Locate the cell with the specified text and output its [X, Y] center coordinate. 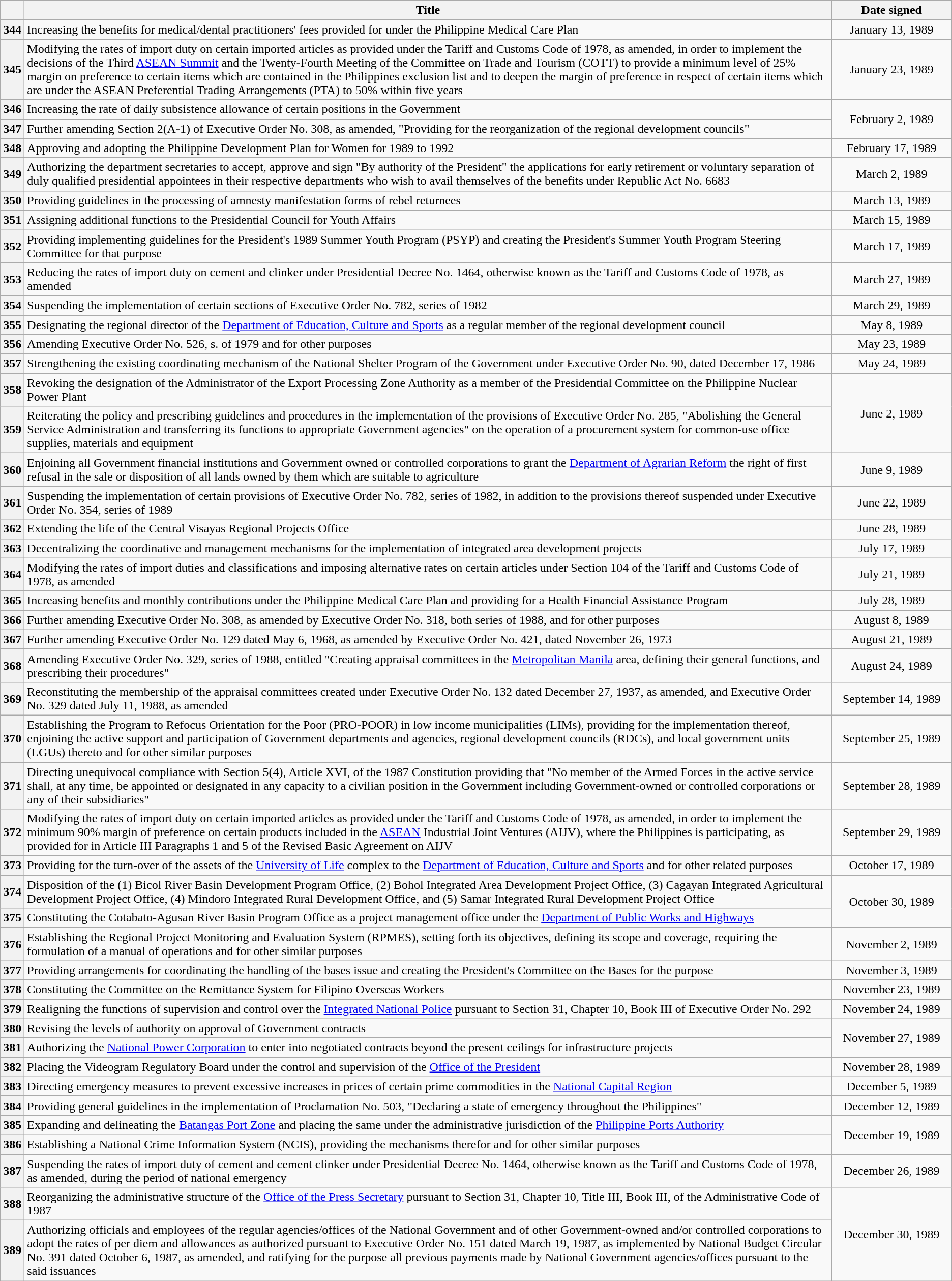
Decentralizing the coordinative and management mechanisms for the implementation of integrated area development projects [428, 548]
364 [12, 575]
December 12, 1989 [891, 1106]
January 23, 1989 [891, 69]
363 [12, 548]
February 2, 1989 [891, 119]
September 29, 1989 [891, 832]
March 27, 1989 [891, 279]
November 23, 1989 [891, 990]
345 [12, 69]
February 17, 1989 [891, 148]
Providing guidelines in the processing of amnesty manifestation forms of rebel returnees [428, 200]
370 [12, 738]
March 17, 1989 [891, 246]
August 21, 1989 [891, 639]
388 [12, 1204]
Placing the Videogram Regulatory Board under the control and supervision of the Office of the President [428, 1067]
September 25, 1989 [891, 738]
Revising the levels of authority on approval of Government contracts [428, 1028]
Expanding and delineating the Batangas Port Zone and placing the same under the administrative jurisdiction of the Philippine Ports Authority [428, 1125]
354 [12, 305]
Amending Executive Order No. 526, s. of 1979 and for other purposes [428, 344]
August 24, 1989 [891, 665]
Designating the regional director of the Department of Education, Culture and Sports as a regular member of the regional development council [428, 325]
November 28, 1989 [891, 1067]
Further amending Executive Order No. 129 dated May 6, 1968, as amended by Executive Order No. 421, dated November 26, 1973 [428, 639]
May 23, 1989 [891, 344]
Constituting the Committee on the Remittance System for Filipino Overseas Workers [428, 990]
369 [12, 699]
367 [12, 639]
361 [12, 502]
June 9, 1989 [891, 470]
386 [12, 1144]
Suspending the implementation of certain sections of Executive Order No. 782, series of 1982 [428, 305]
March 15, 1989 [891, 220]
349 [12, 174]
376 [12, 944]
December 19, 1989 [891, 1135]
362 [12, 529]
August 8, 1989 [891, 620]
383 [12, 1086]
368 [12, 665]
July 21, 1989 [891, 575]
379 [12, 1009]
366 [12, 620]
353 [12, 279]
384 [12, 1106]
357 [12, 364]
346 [12, 109]
385 [12, 1125]
356 [12, 344]
November 3, 1989 [891, 970]
Date signed [891, 10]
359 [12, 430]
Directing emergency measures to prevent excessive increases in prices of certain prime commodities in the National Capital Region [428, 1086]
Increasing benefits and monthly contributions under the Philippine Medical Care Plan and providing for a Health Financial Assistance Program [428, 601]
November 2, 1989 [891, 944]
October 30, 1989 [891, 901]
Establishing a National Crime Information System (NCIS), providing the mechanisms therefor and for other similar purposes [428, 1144]
372 [12, 832]
373 [12, 866]
Assigning additional functions to the Presidential Council for Youth Affairs [428, 220]
July 28, 1989 [891, 601]
January 13, 1989 [891, 29]
Authorizing the National Power Corporation to enter into negotiated contracts beyond the present ceilings for infrastructure projects [428, 1048]
374 [12, 892]
389 [12, 1251]
387 [12, 1171]
May 24, 1989 [891, 364]
Increasing the benefits for medical/dental practitioners' fees provided for under the Philippine Medical Care Plan [428, 29]
347 [12, 129]
358 [12, 390]
Further amending Section 2(A-1) of Executive Order No. 308, as amended, "Providing for the reorganization of the regional development councils" [428, 129]
Further amending Executive Order No. 308, as amended by Executive Order No. 318, both series of 1988, and for other purposes [428, 620]
December 5, 1989 [891, 1086]
November 24, 1989 [891, 1009]
December 26, 1989 [891, 1171]
June 28, 1989 [891, 529]
March 2, 1989 [891, 174]
Approving and adopting the Philippine Development Plan for Women for 1989 to 1992 [428, 148]
November 27, 1989 [891, 1038]
380 [12, 1028]
344 [12, 29]
378 [12, 990]
Increasing the rate of daily subsistence allowance of certain positions in the Government [428, 109]
September 28, 1989 [891, 785]
March 13, 1989 [891, 200]
Providing general guidelines in the implementation of Proclamation No. 503, "Declaring a state of emergency throughout the Philippines" [428, 1106]
June 22, 1989 [891, 502]
March 29, 1989 [891, 305]
350 [12, 200]
351 [12, 220]
382 [12, 1067]
360 [12, 470]
October 17, 1989 [891, 866]
Providing arrangements for coordinating the handling of the bases issue and creating the President's Committee on the Bases for the purpose [428, 970]
355 [12, 325]
365 [12, 601]
Constituting the Cotabato-Agusan River Basin Program Office as a project management office under the Department of Public Works and Highways [428, 918]
Extending the life of the Central Visayas Regional Projects Office [428, 529]
June 2, 1989 [891, 413]
December 30, 1989 [891, 1234]
371 [12, 785]
352 [12, 246]
July 17, 1989 [891, 548]
348 [12, 148]
September 14, 1989 [891, 699]
May 8, 1989 [891, 325]
375 [12, 918]
377 [12, 970]
Title [428, 10]
381 [12, 1048]
